Extract the (x, y) coordinate from the center of the cell holding the provided text.  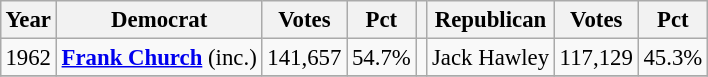
45.3% (672, 57)
Democrat (159, 20)
141,657 (304, 57)
Jack Hawley (491, 57)
54.7% (382, 57)
Frank Church (inc.) (159, 57)
1962 (28, 57)
Year (28, 20)
Republican (491, 20)
117,129 (596, 57)
